Return (x, y) of the center of cell containing provided text 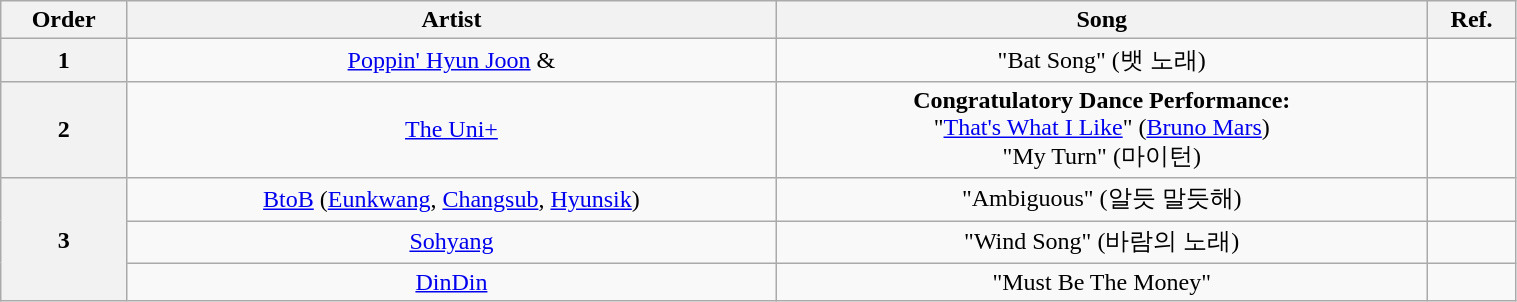
Sohyang (452, 242)
"Wind Song" (바람의 노래) (1102, 242)
"Bat Song" (뱃 노래) (1102, 60)
The Uni+ (452, 130)
BtoB (Eunkwang, Changsub, Hyunsik) (452, 200)
3 (64, 240)
Ref. (1472, 20)
1 (64, 60)
Poppin' Hyun Joon & (452, 60)
Song (1102, 20)
Congratulatory Dance Performance:"That's What I Like" (Bruno Mars)"My Turn" (마이턴) (1102, 130)
Order (64, 20)
"Must Be The Money" (1102, 282)
"Ambiguous" (알듯 말듯해) (1102, 200)
2 (64, 130)
Artist (452, 20)
DinDin (452, 282)
